Scan for the cell matching the given text and deliver its [X, Y] coordinate at center. 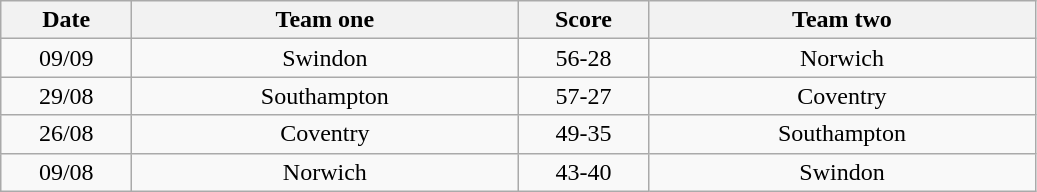
29/08 [66, 96]
Score [584, 20]
Team one [325, 20]
Team two [842, 20]
57-27 [584, 96]
09/08 [66, 172]
26/08 [66, 134]
56-28 [584, 58]
09/09 [66, 58]
49-35 [584, 134]
43-40 [584, 172]
Date [66, 20]
